Output the (X, Y) coordinate of the center of the cell containing the given text.  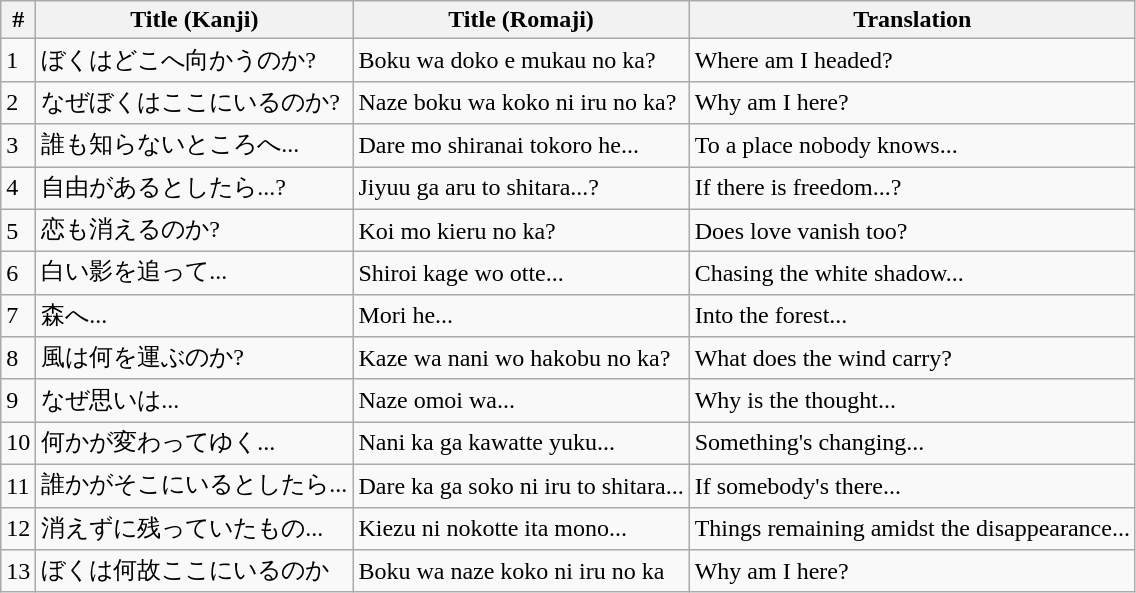
自由があるとしたら...? (194, 188)
5 (18, 230)
Shiroi kage wo otte... (521, 274)
13 (18, 572)
何かが変わってゆく... (194, 444)
What does the wind carry? (912, 358)
To a place nobody knows... (912, 146)
9 (18, 400)
Jiyuu ga aru to shitara...? (521, 188)
Naze omoi wa... (521, 400)
7 (18, 316)
# (18, 20)
12 (18, 528)
Why is the thought... (912, 400)
Kaze wa nani wo hakobu no ka? (521, 358)
Dare mo shiranai tokoro he... (521, 146)
Boku wa doko e mukau no ka? (521, 60)
6 (18, 274)
白い影を追って... (194, 274)
Mori he... (521, 316)
Nani ka ga kawatte yuku... (521, 444)
Boku wa naze koko ni iru no ka (521, 572)
Title (Romaji) (521, 20)
Dare ka ga soko ni iru to shitara... (521, 486)
4 (18, 188)
Koi mo kieru no ka? (521, 230)
Does love vanish too? (912, 230)
8 (18, 358)
1 (18, 60)
なぜぼくはここにいるのか? (194, 102)
If there is freedom...? (912, 188)
Where am I headed? (912, 60)
If somebody's there... (912, 486)
3 (18, 146)
Into the forest... (912, 316)
Kiezu ni nokotte ita mono... (521, 528)
ぼくは何故ここにいるのか (194, 572)
2 (18, 102)
Naze boku wa koko ni iru no ka? (521, 102)
誰も知らないところへ... (194, 146)
森へ... (194, 316)
Chasing the white shadow... (912, 274)
Translation (912, 20)
11 (18, 486)
Title (Kanji) (194, 20)
10 (18, 444)
なぜ思いは... (194, 400)
Things remaining amidst the disappearance... (912, 528)
風は何を運ぶのか? (194, 358)
Something's changing... (912, 444)
誰かがそこにいるとしたら... (194, 486)
ぼくはどこへ向かうのか? (194, 60)
恋も消えるのか? (194, 230)
消えずに残っていたもの... (194, 528)
